Pinpoint the cell where the given text exists, returning its (x, y) midpoint coordinate. 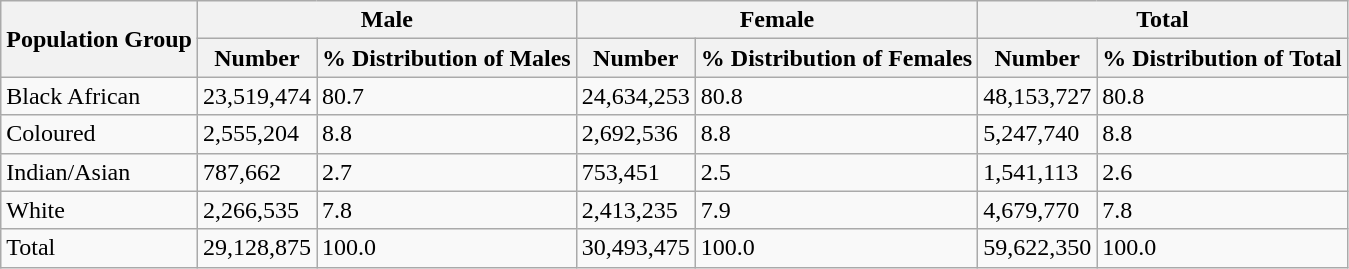
5,247,740 (1038, 134)
787,662 (256, 172)
% Distribution of Total (1222, 58)
30,493,475 (636, 248)
80.7 (446, 96)
59,622,350 (1038, 248)
1,541,113 (1038, 172)
White (100, 210)
% Distribution of Males (446, 58)
Coloured (100, 134)
29,128,875 (256, 248)
2.7 (446, 172)
2.5 (836, 172)
% Distribution of Females (836, 58)
Population Group (100, 39)
4,679,770 (1038, 210)
Female (776, 20)
753,451 (636, 172)
23,519,474 (256, 96)
7.9 (836, 210)
2.6 (1222, 172)
Black African (100, 96)
2,266,535 (256, 210)
2,555,204 (256, 134)
2,692,536 (636, 134)
Indian/Asian (100, 172)
2,413,235 (636, 210)
48,153,727 (1038, 96)
24,634,253 (636, 96)
Male (386, 20)
